Find where the given text appears and provide that cell's center as (X, Y) coordinate. 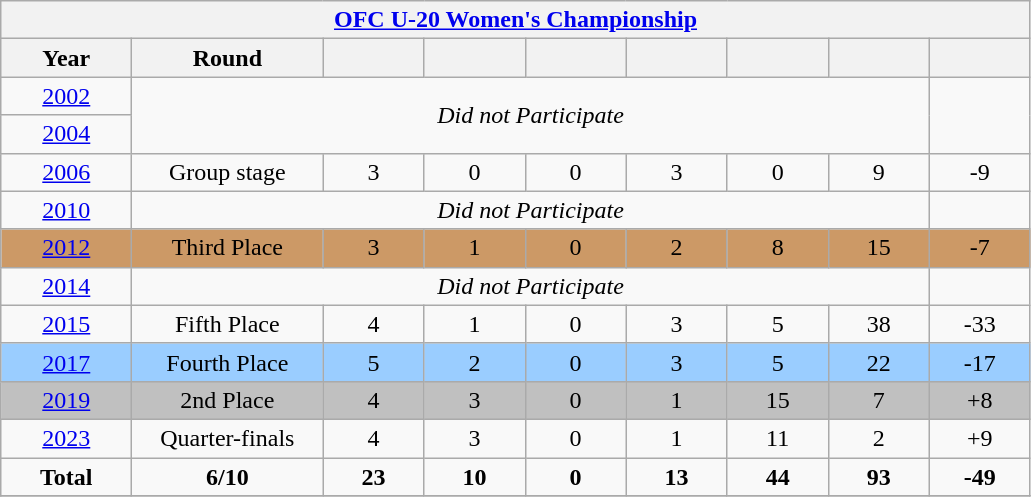
OFC U-20 Women's Championship (516, 20)
Third Place (228, 248)
2017 (66, 362)
Group stage (228, 172)
2004 (66, 134)
7 (878, 400)
Year (66, 58)
38 (878, 324)
22 (878, 362)
Quarter-finals (228, 438)
44 (778, 477)
-9 (980, 172)
2012 (66, 248)
Fifth Place (228, 324)
13 (676, 477)
11 (778, 438)
8 (778, 248)
2010 (66, 210)
2002 (66, 96)
Fourth Place (228, 362)
2015 (66, 324)
2023 (66, 438)
2nd Place (228, 400)
9 (878, 172)
+9 (980, 438)
+8 (980, 400)
Total (66, 477)
Round (228, 58)
2014 (66, 286)
-17 (980, 362)
-33 (980, 324)
23 (374, 477)
-49 (980, 477)
6/10 (228, 477)
-7 (980, 248)
2019 (66, 400)
2006 (66, 172)
93 (878, 477)
10 (474, 477)
